Detect which cell encompasses the target text, then output its [X, Y] center coordinate. 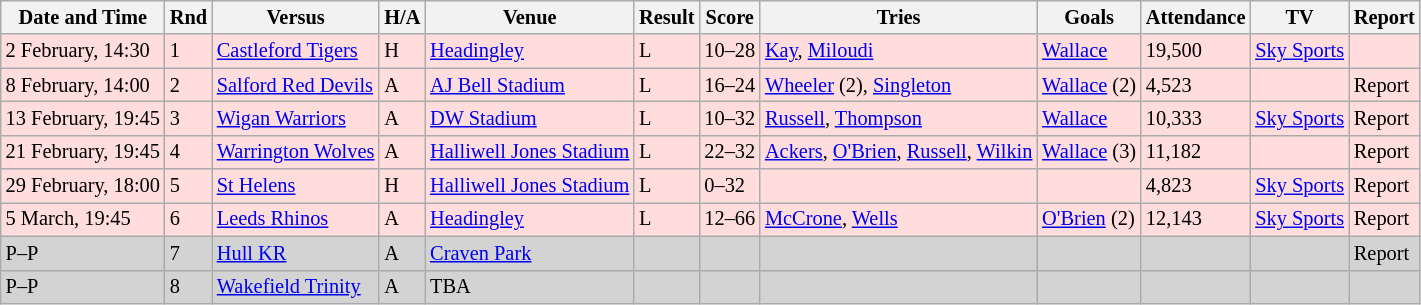
Wheeler (2), Singleton [898, 85]
8 February, 14:00 [83, 85]
Kay, Miloudi [898, 51]
AJ Bell Stadium [530, 85]
Wallace (3) [1089, 152]
Wallace (2) [1089, 85]
12–66 [730, 219]
10,333 [1196, 118]
St Helens [296, 186]
16–24 [730, 85]
22–32 [730, 152]
4,523 [1196, 85]
2 [188, 85]
21 February, 19:45 [83, 152]
11,182 [1196, 152]
Goals [1089, 17]
10–32 [730, 118]
0–32 [730, 186]
10–28 [730, 51]
Leeds Rhinos [296, 219]
Result [666, 17]
8 [188, 287]
DW Stadium [530, 118]
TBA [530, 287]
1 [188, 51]
Ackers, O'Brien, Russell, Wilkin [898, 152]
13 February, 19:45 [83, 118]
H/A [402, 17]
4 [188, 152]
Warrington Wolves [296, 152]
19,500 [1196, 51]
Wakefield Trinity [296, 287]
Versus [296, 17]
Attendance [1196, 17]
Venue [530, 17]
7 [188, 253]
5 March, 19:45 [83, 219]
McCrone, Wells [898, 219]
Russell, Thompson [898, 118]
Hull KR [296, 253]
2 February, 14:30 [83, 51]
Tries [898, 17]
12,143 [1196, 219]
Castleford Tigers [296, 51]
Score [730, 17]
TV [1300, 17]
Salford Red Devils [296, 85]
Date and Time [83, 17]
5 [188, 186]
6 [188, 219]
3 [188, 118]
29 February, 18:00 [83, 186]
Rnd [188, 17]
4,823 [1196, 186]
Wigan Warriors [296, 118]
Craven Park [530, 253]
O'Brien (2) [1089, 219]
